Output the (x, y) coordinate of the center of the cell containing the given text.  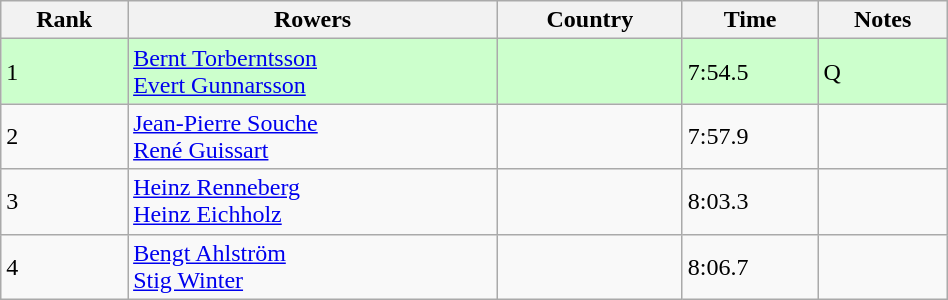
8:03.3 (750, 202)
1 (64, 72)
Time (750, 20)
3 (64, 202)
8:06.7 (750, 266)
4 (64, 266)
Notes (882, 20)
Bengt AhlströmStig Winter (313, 266)
2 (64, 136)
Rowers (313, 20)
Heinz RennebergHeinz Eichholz (313, 202)
7:57.9 (750, 136)
Bernt TorberntssonEvert Gunnarsson (313, 72)
Jean-Pierre SoucheRené Guissart (313, 136)
Country (590, 20)
Rank (64, 20)
7:54.5 (750, 72)
Q (882, 72)
